Pinpoint the cell where the given text exists, returning its [X, Y] midpoint coordinate. 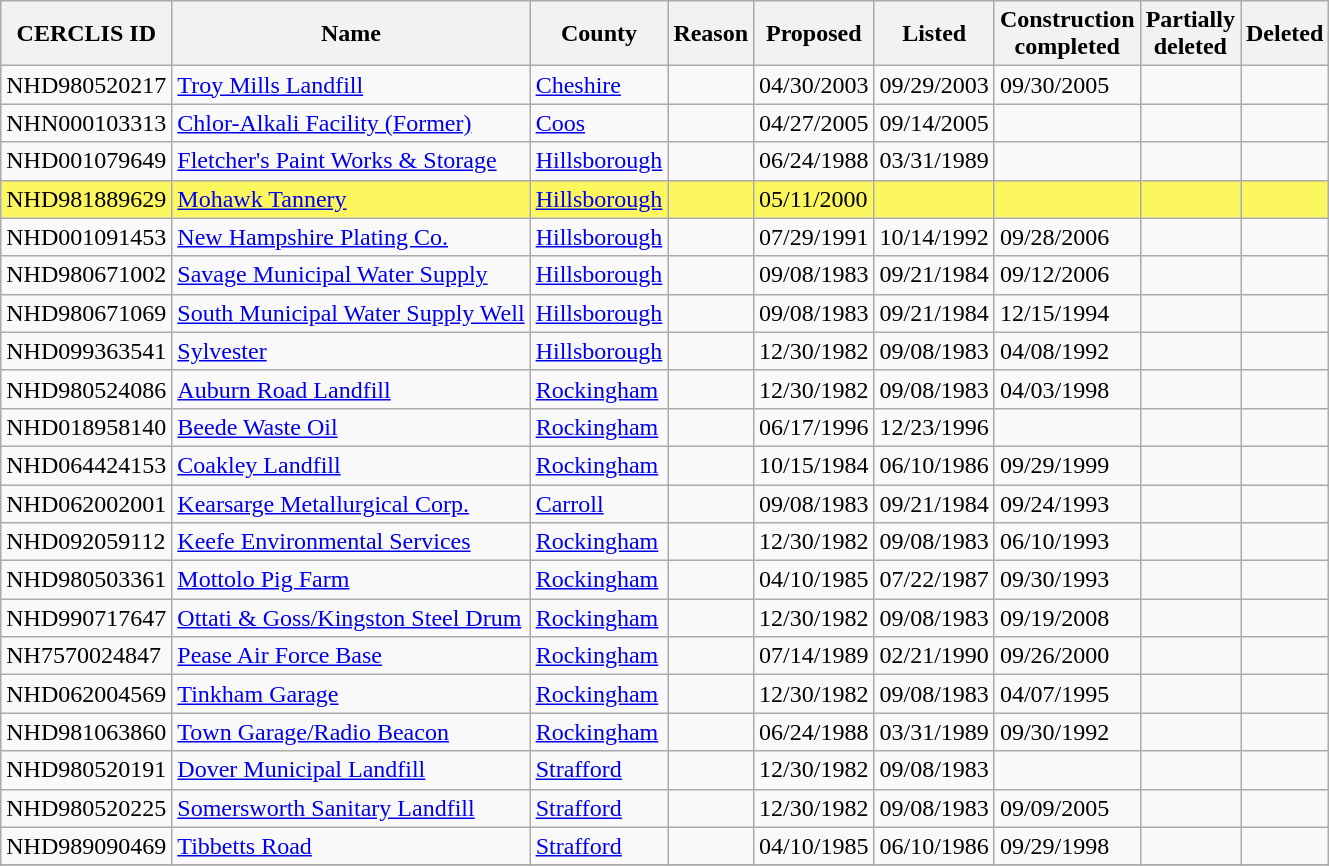
NHD980520191 [86, 770]
NHN000103313 [86, 123]
NHD980520225 [86, 808]
Mohawk Tannery [351, 199]
NHD980524086 [86, 389]
04/07/1995 [1067, 694]
NHD018958140 [86, 427]
NHD980671002 [86, 275]
Mottolo Pig Farm [351, 580]
09/12/2006 [1067, 275]
06/10/1993 [1067, 542]
NHD062004569 [86, 694]
County [599, 34]
South Municipal Water Supply Well [351, 313]
Sylvester [351, 351]
07/14/1989 [814, 656]
Somersworth Sanitary Landfill [351, 808]
NHD990717647 [86, 618]
Beede Waste Oil [351, 427]
NHD980671069 [86, 313]
10/14/1992 [934, 237]
NHD981063860 [86, 732]
05/11/2000 [814, 199]
Ottati & Goss/Kingston Steel Drum [351, 618]
CERCLIS ID [86, 34]
09/30/1993 [1067, 580]
Carroll [599, 503]
09/29/1998 [1067, 846]
NH7570024847 [86, 656]
Partiallydeleted [1190, 34]
NHD980503361 [86, 580]
12/23/1996 [934, 427]
Constructioncompleted [1067, 34]
Tinkham Garage [351, 694]
NHD092059112 [86, 542]
04/30/2003 [814, 85]
Savage Municipal Water Supply [351, 275]
NHD064424153 [86, 465]
09/30/1992 [1067, 732]
Town Garage/Radio Beacon [351, 732]
04/08/1992 [1067, 351]
NHD981889629 [86, 199]
09/30/2005 [1067, 85]
09/24/1993 [1067, 503]
09/29/2003 [934, 85]
09/26/2000 [1067, 656]
NHD001079649 [86, 161]
Troy Mills Landfill [351, 85]
09/19/2008 [1067, 618]
NHD099363541 [86, 351]
12/15/1994 [1067, 313]
Auburn Road Landfill [351, 389]
Fletcher's Paint Works & Storage [351, 161]
Listed [934, 34]
Cheshire [599, 85]
04/03/1998 [1067, 389]
Tibbetts Road [351, 846]
Coakley Landfill [351, 465]
NHD989090469 [86, 846]
NHD062002001 [86, 503]
07/22/1987 [934, 580]
09/14/2005 [934, 123]
Kearsarge Metallurgical Corp. [351, 503]
Name [351, 34]
NHD980520217 [86, 85]
07/29/1991 [814, 237]
Keefe Environmental Services [351, 542]
06/17/1996 [814, 427]
Proposed [814, 34]
Pease Air Force Base [351, 656]
02/21/1990 [934, 656]
Coos [599, 123]
10/15/1984 [814, 465]
09/29/1999 [1067, 465]
NHD001091453 [86, 237]
04/27/2005 [814, 123]
Chlor-Alkali Facility (Former) [351, 123]
09/09/2005 [1067, 808]
Deleted [1284, 34]
Reason [711, 34]
New Hampshire Plating Co. [351, 237]
Dover Municipal Landfill [351, 770]
09/28/2006 [1067, 237]
